Determine the (X, Y) coordinate at the center of the cell enclosing the given text.  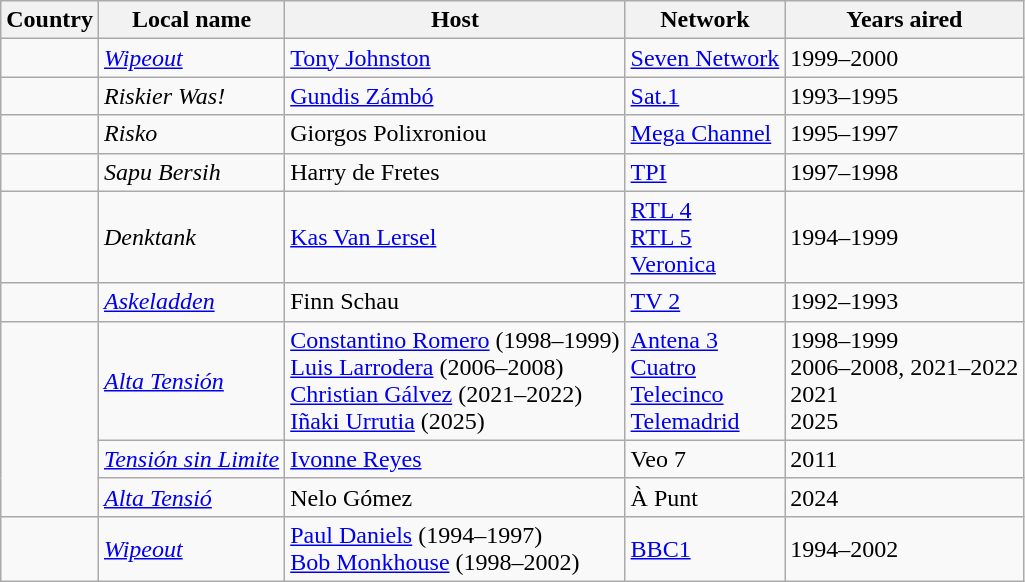
Constantino Romero (1998–1999) Luis Larrodera (2006–2008)Christian Gálvez (2021–2022)Iñaki Urrutia (2025) (455, 380)
Riskier Was! (191, 96)
Tony Johnston (455, 58)
2011 (904, 459)
Giorgos Polixroniou (455, 134)
TV 2 (705, 302)
Ivonne Reyes (455, 459)
1993–1995 (904, 96)
1994–1999 (904, 237)
Nelo Gómez (455, 497)
Finn Schau (455, 302)
Country (50, 20)
Network (705, 20)
Mega Channel (705, 134)
Denktank (191, 237)
Local name (191, 20)
Veo 7 (705, 459)
Years aired (904, 20)
1999–2000 (904, 58)
RTL 4RTL 5Veronica (705, 237)
Paul Daniels (1994–1997)Bob Monkhouse (1998–2002) (455, 548)
Askeladden (191, 302)
Risko (191, 134)
Antena 3CuatroTelecincoTelemadrid (705, 380)
2024 (904, 497)
1992–1993 (904, 302)
Harry de Fretes (455, 172)
À Punt (705, 497)
Host (455, 20)
Gundis Zámbó (455, 96)
Sapu Bersih (191, 172)
Tensión sin Limite (191, 459)
1997–1998 (904, 172)
Alta Tensió (191, 497)
TPI (705, 172)
Alta Tensión (191, 380)
1994–2002 (904, 548)
Kas Van Lersel (455, 237)
Sat.1 (705, 96)
Seven Network (705, 58)
1998–19992006–2008, 2021–2022 20212025 (904, 380)
1995–1997 (904, 134)
BBC1 (705, 548)
